Capture the cell that displays the provided text and extract its (X, Y) central coordinate. 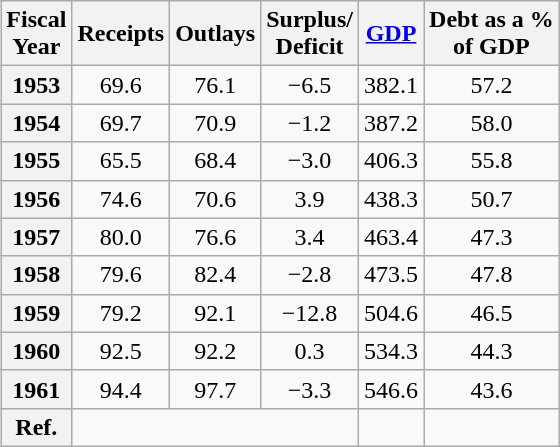
69.6 (121, 85)
546.6 (390, 389)
−12.8 (310, 313)
Receipts (121, 34)
69.7 (121, 123)
70.6 (216, 199)
FiscalYear (36, 34)
−2.8 (310, 275)
1960 (36, 351)
1959 (36, 313)
80.0 (121, 237)
94.4 (121, 389)
70.9 (216, 123)
92.1 (216, 313)
92.5 (121, 351)
47.8 (492, 275)
438.3 (390, 199)
504.6 (390, 313)
0.3 (310, 351)
74.6 (121, 199)
3.4 (310, 237)
−6.5 (310, 85)
58.0 (492, 123)
76.1 (216, 85)
1954 (36, 123)
534.3 (390, 351)
46.5 (492, 313)
97.7 (216, 389)
1957 (36, 237)
79.6 (121, 275)
55.8 (492, 161)
382.1 (390, 85)
57.2 (492, 85)
Ref. (36, 427)
79.2 (121, 313)
76.6 (216, 237)
1955 (36, 161)
3.9 (310, 199)
82.4 (216, 275)
GDP (390, 34)
−3.0 (310, 161)
406.3 (390, 161)
387.2 (390, 123)
463.4 (390, 237)
50.7 (492, 199)
44.3 (492, 351)
1953 (36, 85)
−1.2 (310, 123)
Debt as a %of GDP (492, 34)
47.3 (492, 237)
1961 (36, 389)
−3.3 (310, 389)
473.5 (390, 275)
1956 (36, 199)
68.4 (216, 161)
92.2 (216, 351)
Surplus/Deficit (310, 34)
Outlays (216, 34)
65.5 (121, 161)
1958 (36, 275)
43.6 (492, 389)
